Output the (x, y) coordinate of the center of the cell containing the given text.  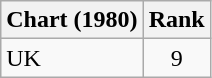
UK (72, 58)
Rank (176, 20)
9 (176, 58)
Chart (1980) (72, 20)
